Capture the cell that displays the provided text and extract its (x, y) central coordinate. 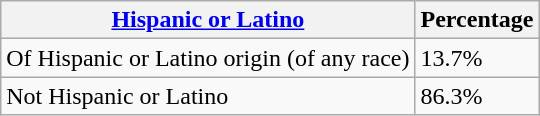
Percentage (477, 20)
Of Hispanic or Latino origin (of any race) (208, 58)
86.3% (477, 96)
13.7% (477, 58)
Hispanic or Latino (208, 20)
Not Hispanic or Latino (208, 96)
